Search for the cell housing the specified text and yield its (X, Y) center coordinate. 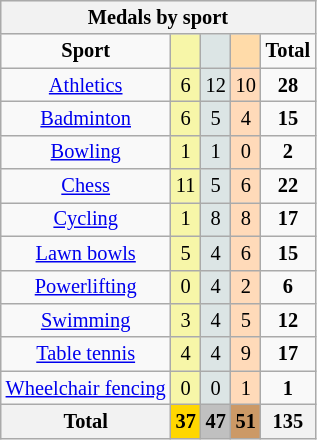
Bowling (86, 152)
Swimming (86, 320)
11 (186, 186)
Medals by sport (158, 17)
9 (246, 354)
Lawn bowls (86, 253)
Cycling (86, 219)
51 (246, 421)
22 (288, 186)
28 (288, 85)
Table tennis (86, 354)
135 (288, 421)
Athletics (86, 85)
3 (186, 320)
Badminton (86, 118)
47 (216, 421)
Powerlifting (86, 287)
Sport (86, 51)
37 (186, 421)
Chess (86, 186)
10 (246, 85)
Wheelchair fencing (86, 388)
